Return the [x, y] coordinate for the center point of the cell that contains the specified text.  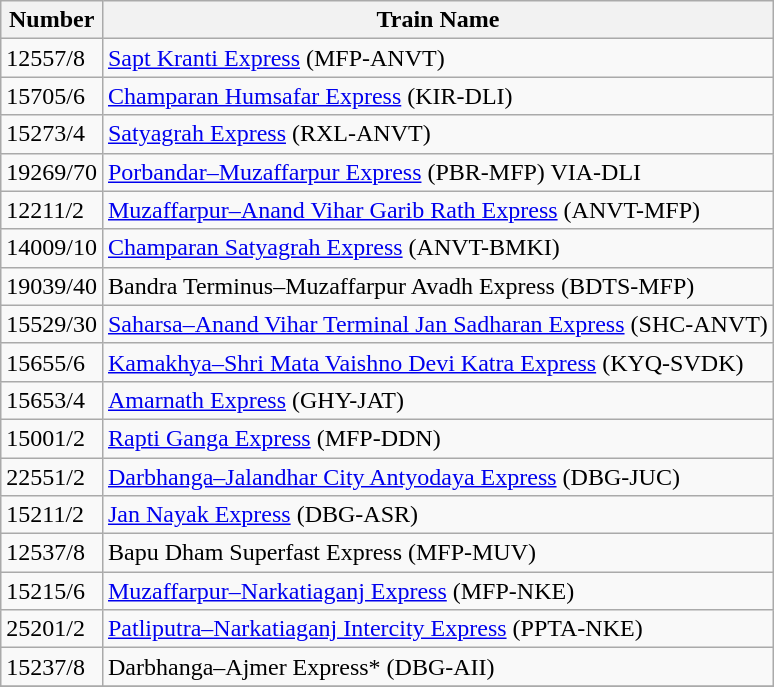
14009/10 [52, 248]
15273/4 [52, 134]
Satyagrah Express (RXL-ANVT) [438, 134]
Bandra Terminus–Muzaffarpur Avadh Express (BDTS-MFP) [438, 286]
12557/8 [52, 58]
Bapu Dham Superfast Express (MFP-MUV) [438, 553]
Amarnath Express (GHY-JAT) [438, 400]
15215/6 [52, 591]
15237/8 [52, 667]
22551/2 [52, 477]
19269/70 [52, 172]
12211/2 [52, 210]
Darbhanga–Ajmer Express* (DBG-AII) [438, 667]
25201/2 [52, 629]
Sapt Kranti Express (MFP-ANVT) [438, 58]
Rapti Ganga Express (MFP-DDN) [438, 438]
Muzaffarpur–Narkatiaganj Express (MFP-NKE) [438, 591]
15705/6 [52, 96]
Saharsa–Anand Vihar Terminal Jan Sadharan Express (SHC-ANVT) [438, 324]
Kamakhya–Shri Mata Vaishno Devi Katra Express (KYQ-SVDK) [438, 362]
15001/2 [52, 438]
Porbandar–Muzaffarpur Express (PBR-MFP) VIA-DLI [438, 172]
Champaran Satyagrah Express (ANVT-BMKI) [438, 248]
15653/4 [52, 400]
15529/30 [52, 324]
Muzaffarpur–Anand Vihar Garib Rath Express (ANVT-MFP) [438, 210]
Train Name [438, 20]
Jan Nayak Express (DBG-ASR) [438, 515]
15655/6 [52, 362]
Darbhanga–Jalandhar City Antyodaya Express (DBG-JUC) [438, 477]
15211/2 [52, 515]
Champaran Humsafar Express (KIR-DLI) [438, 96]
12537/8 [52, 553]
19039/40 [52, 286]
Number [52, 20]
Patliputra–Narkatiaganj Intercity Express (PPTA-NKE) [438, 629]
